Determine the (X, Y) coordinate at the center of the cell enclosing the given text.  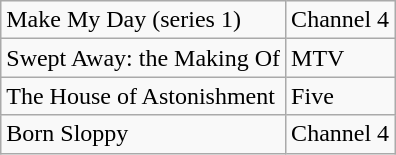
Five (340, 96)
Swept Away: the Making Of (144, 58)
MTV (340, 58)
Make My Day (series 1) (144, 20)
Born Sloppy (144, 134)
The House of Astonishment (144, 96)
